Provide the (X, Y) coordinate of the cell's center where the given text is located.  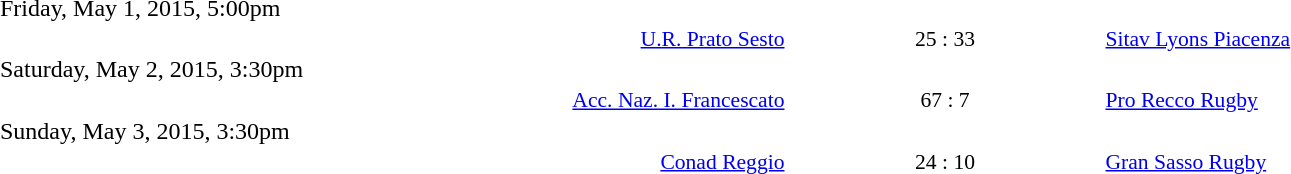
25 : 33 (946, 38)
67 : 7 (946, 100)
